Extract the [X, Y] coordinate from the center of the cell holding the provided text.  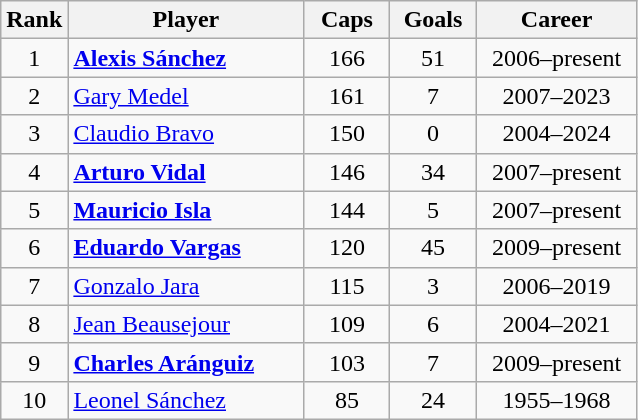
Rank [34, 20]
34 [433, 172]
2007–2023 [556, 96]
Player [186, 20]
4 [34, 172]
115 [347, 286]
Claudio Bravo [186, 134]
Gonzalo Jara [186, 286]
Caps [347, 20]
1955–1968 [556, 400]
Goals [433, 20]
Arturo Vidal [186, 172]
103 [347, 362]
161 [347, 96]
Eduardo Vargas [186, 248]
Jean Beausejour [186, 324]
144 [347, 210]
Alexis Sánchez [186, 58]
2006–2019 [556, 286]
24 [433, 400]
0 [433, 134]
9 [34, 362]
Charles Aránguiz [186, 362]
109 [347, 324]
146 [347, 172]
51 [433, 58]
2 [34, 96]
2004–2021 [556, 324]
120 [347, 248]
85 [347, 400]
8 [34, 324]
2006–present [556, 58]
Mauricio Isla [186, 210]
10 [34, 400]
45 [433, 248]
Career [556, 20]
150 [347, 134]
Leonel Sánchez [186, 400]
1 [34, 58]
2004–2024 [556, 134]
Gary Medel [186, 96]
166 [347, 58]
